Extract the (x, y) coordinate from the center of the cell holding the provided text.  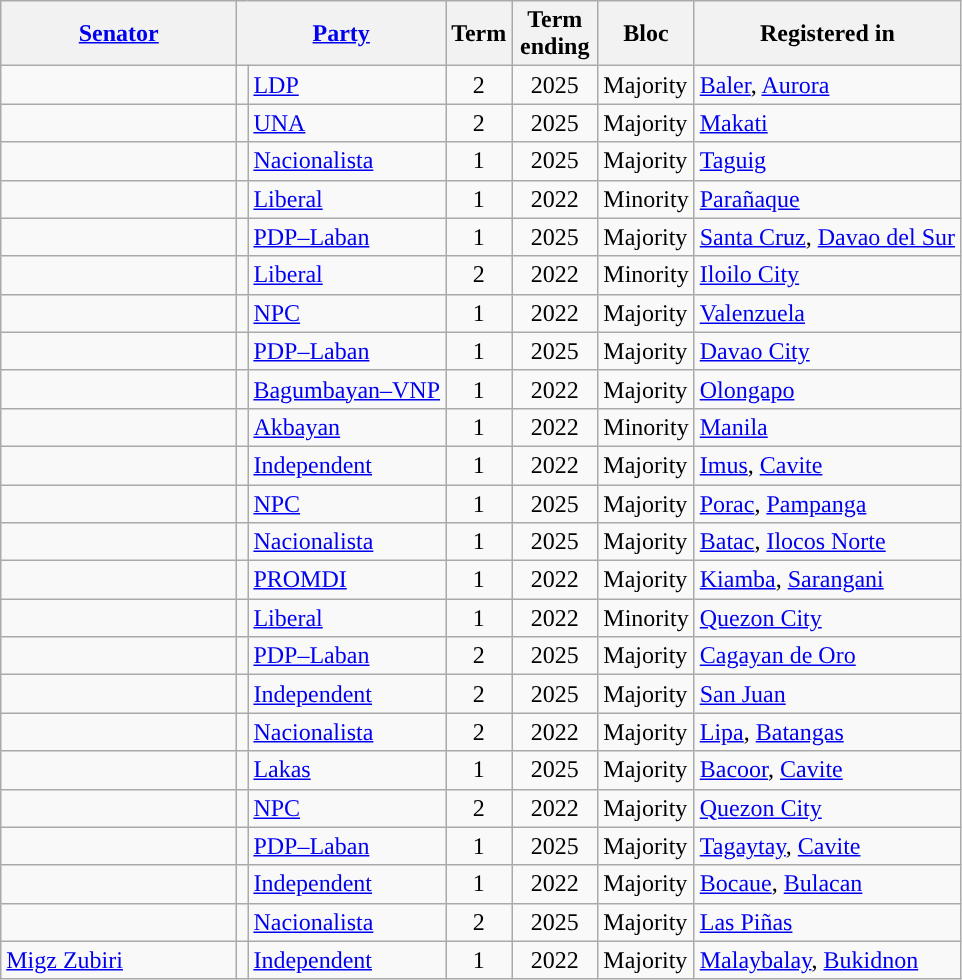
Manila (827, 427)
Batac, Ilocos Norte (827, 542)
Bocaue, Bulacan (827, 884)
Kiamba, Sarangani (827, 580)
Parañaque (827, 199)
Porac, Pampanga (827, 503)
UNA (347, 123)
Imus, Cavite (827, 465)
Term ending (555, 34)
PROMDI (347, 580)
Baler, Aurora (827, 85)
Santa Cruz, Davao del Sur (827, 237)
Iloilo City (827, 275)
Malaybalay, Bukidnon (827, 960)
Senator (119, 34)
Bacoor, Cavite (827, 770)
San Juan (827, 694)
Lipa, Batangas (827, 732)
Bloc (646, 34)
Bagumbayan–VNP (347, 389)
Olongapo (827, 389)
LDP (347, 85)
Taguig (827, 161)
Party (342, 34)
Term (479, 34)
Davao City (827, 351)
Valenzuela (827, 313)
Las Piñas (827, 922)
Tagaytay, Cavite (827, 846)
Akbayan (347, 427)
Lakas (347, 770)
Makati (827, 123)
Cagayan de Oro (827, 656)
Migz Zubiri (119, 960)
Registered in (827, 34)
